Pinpoint the cell where the given text exists, returning its [x, y] midpoint coordinate. 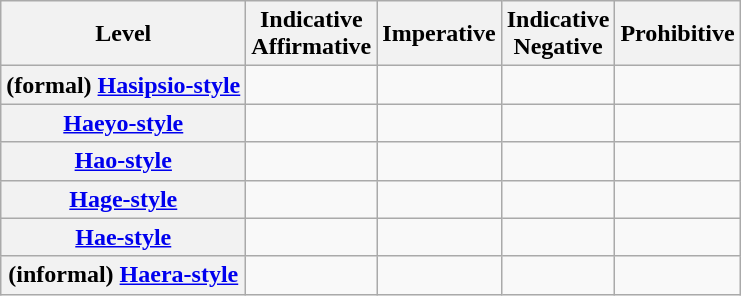
Indicative Affirmative [312, 34]
Imperative [439, 34]
Prohibitive [678, 34]
Hao-style [124, 161]
(informal) Haera-style [124, 275]
(formal) Hasipsio-style [124, 85]
Hae-style [124, 237]
Level [124, 34]
Indicative Negative [558, 34]
Haeyo-style [124, 123]
Hage-style [124, 199]
